Scan for the cell matching the given text and deliver its [X, Y] coordinate at center. 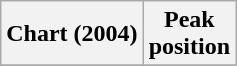
Peakposition [189, 34]
Chart (2004) [72, 34]
